Search for the cell housing the specified text and yield its [X, Y] center coordinate. 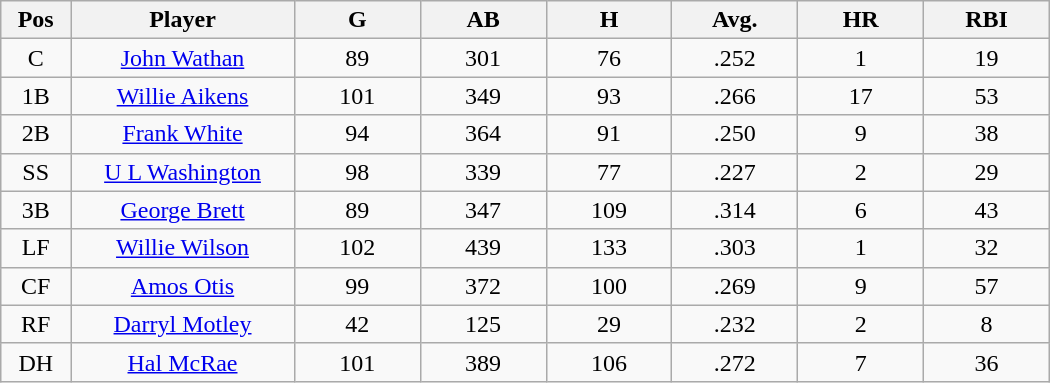
3B [36, 210]
32 [987, 248]
SS [36, 172]
.232 [735, 324]
364 [483, 134]
106 [609, 362]
2B [36, 134]
301 [483, 58]
HR [861, 20]
.227 [735, 172]
98 [357, 172]
100 [609, 286]
.266 [735, 96]
.269 [735, 286]
G [357, 20]
42 [357, 324]
439 [483, 248]
93 [609, 96]
339 [483, 172]
Darryl Motley [183, 324]
91 [609, 134]
CF [36, 286]
77 [609, 172]
.272 [735, 362]
347 [483, 210]
Pos [36, 20]
RBI [987, 20]
8 [987, 324]
.303 [735, 248]
389 [483, 362]
George Brett [183, 210]
Willie Aikens [183, 96]
133 [609, 248]
19 [987, 58]
38 [987, 134]
.250 [735, 134]
Player [183, 20]
AB [483, 20]
LF [36, 248]
1B [36, 96]
53 [987, 96]
John Wathan [183, 58]
H [609, 20]
Willie Wilson [183, 248]
372 [483, 286]
.252 [735, 58]
.314 [735, 210]
Hal McRae [183, 362]
RF [36, 324]
43 [987, 210]
76 [609, 58]
U L Washington [183, 172]
DH [36, 362]
Amos Otis [183, 286]
Frank White [183, 134]
99 [357, 286]
17 [861, 96]
36 [987, 362]
109 [609, 210]
349 [483, 96]
C [36, 58]
Avg. [735, 20]
57 [987, 286]
125 [483, 324]
102 [357, 248]
94 [357, 134]
6 [861, 210]
7 [861, 362]
